Determine the (x, y) coordinate at the center of the cell enclosing the given text.  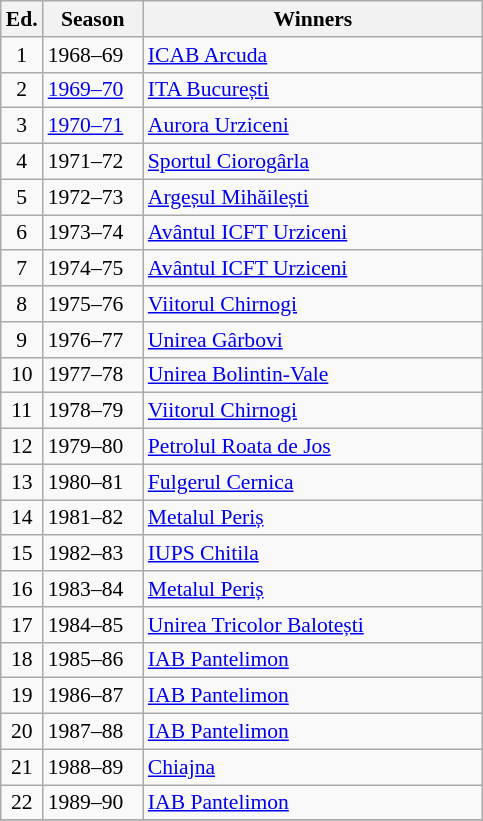
13 (22, 482)
Sportul Ciorogârla (313, 162)
ICAB Arcuda (313, 55)
1986–87 (93, 696)
Fulgerul Cernica (313, 482)
1987–88 (93, 732)
1984–85 (93, 625)
22 (22, 803)
8 (22, 304)
10 (22, 375)
1970–71 (93, 126)
1979–80 (93, 447)
14 (22, 518)
1973–74 (93, 233)
6 (22, 233)
18 (22, 660)
Aurora Urziceni (313, 126)
5 (22, 197)
16 (22, 589)
1974–75 (93, 269)
Season (93, 19)
1969–70 (93, 90)
1972–73 (93, 197)
1980–81 (93, 482)
1976–77 (93, 340)
IUPS Chitila (313, 554)
1968–69 (93, 55)
19 (22, 696)
1985–86 (93, 660)
1971–72 (93, 162)
1982–83 (93, 554)
1975–76 (93, 304)
21 (22, 767)
Unirea Tricolor Balotești (313, 625)
9 (22, 340)
ITA București (313, 90)
Winners (313, 19)
1988–89 (93, 767)
1 (22, 55)
1977–78 (93, 375)
1978–79 (93, 411)
15 (22, 554)
1981–82 (93, 518)
Unirea Bolintin-Vale (313, 375)
Ed. (22, 19)
12 (22, 447)
11 (22, 411)
Argeșul Mihăilești (313, 197)
Unirea Gârbovi (313, 340)
4 (22, 162)
1989–90 (93, 803)
2 (22, 90)
Chiajna (313, 767)
20 (22, 732)
3 (22, 126)
1983–84 (93, 589)
17 (22, 625)
Petrolul Roata de Jos (313, 447)
7 (22, 269)
